Locate the cell with the specified text and output its [X, Y] center coordinate. 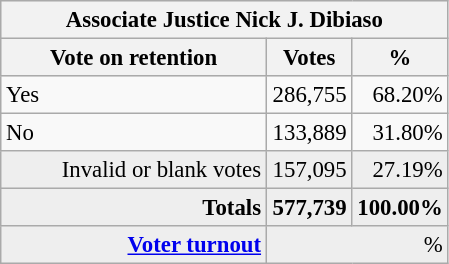
No [134, 133]
Invalid or blank votes [134, 170]
Vote on retention [134, 58]
577,739 [309, 208]
286,755 [309, 95]
Yes [134, 95]
Votes [309, 58]
27.19% [400, 170]
133,889 [309, 133]
Voter turnout [134, 245]
157,095 [309, 170]
100.00% [400, 208]
68.20% [400, 95]
Totals [134, 208]
Associate Justice Nick J. Dibiaso [224, 20]
31.80% [400, 133]
